Return the (x, y) coordinate for the center point of the cell that contains the specified text.  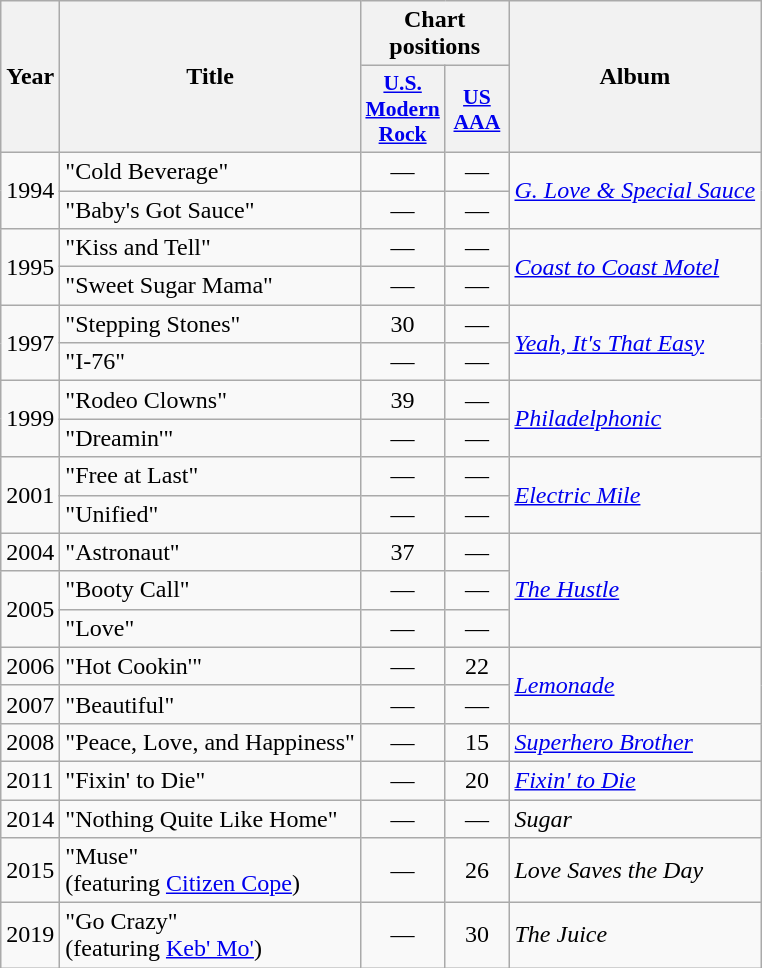
39 (402, 400)
"Fixin' to Die" (210, 780)
2014 (30, 819)
Fixin' to Die (635, 780)
Album (635, 77)
1994 (30, 190)
"Stepping Stones" (210, 324)
The Hustle (635, 590)
"Muse"(featuring Citizen Cope) (210, 870)
26 (477, 870)
"Hot Cookin'" (210, 666)
2008 (30, 742)
"Cold Beverage" (210, 171)
"Dreamin'" (210, 438)
2011 (30, 780)
USAAA (477, 110)
Yeah, It's That Easy (635, 343)
"Love" (210, 628)
Electric Mile (635, 495)
Title (210, 77)
"Nothing Quite Like Home" (210, 819)
"Rodeo Clowns" (210, 400)
15 (477, 742)
22 (477, 666)
Year (30, 77)
"Beautiful" (210, 704)
"Booty Call" (210, 590)
2005 (30, 609)
Superhero Brother (635, 742)
"Astronaut" (210, 552)
Philadelphonic (635, 419)
2001 (30, 495)
Coast to Coast Motel (635, 267)
"Sweet Sugar Mama" (210, 286)
1995 (30, 267)
"Kiss and Tell" (210, 248)
20 (477, 780)
"Unified" (210, 514)
Sugar (635, 819)
"Free at Last" (210, 476)
"Baby's Got Sauce" (210, 209)
"Peace, Love, and Happiness" (210, 742)
2019 (30, 936)
2015 (30, 870)
1999 (30, 419)
The Juice (635, 936)
"Go Crazy"(featuring Keb' Mo') (210, 936)
1997 (30, 343)
37 (402, 552)
G. Love & Special Sauce (635, 190)
Love Saves the Day (635, 870)
2006 (30, 666)
"I-76" (210, 362)
2004 (30, 552)
Lemonade (635, 685)
Chart positions (434, 34)
U.S. Modern Rock (402, 110)
2007 (30, 704)
